Extract the [x, y] coordinate from the center of the cell holding the provided text.  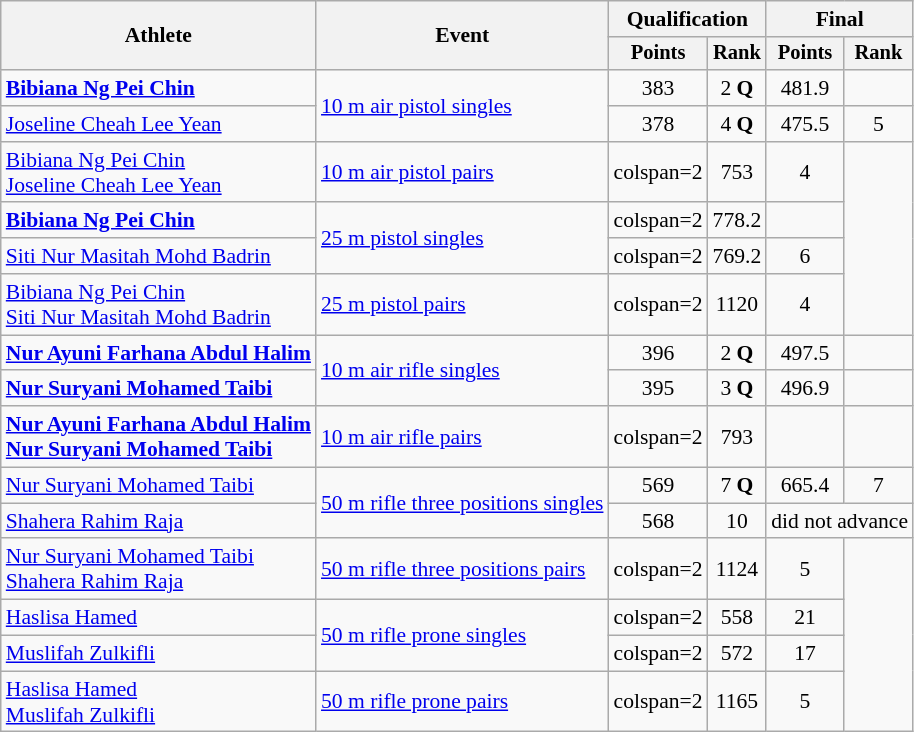
50 m rifle three positions pairs [462, 570]
378 [658, 124]
769.2 [738, 256]
10 m air pistol pairs [462, 172]
753 [738, 172]
Athlete [158, 36]
1165 [738, 702]
3 Q [738, 389]
1124 [738, 570]
572 [738, 654]
558 [738, 618]
21 [804, 618]
Bibiana Ng Pei ChinSiti Nur Masitah Mohd Badrin [158, 304]
Nur Ayuni Farhana Abdul Halim [158, 353]
396 [658, 353]
50 m rifle three positions singles [462, 504]
17 [804, 654]
481.9 [804, 88]
50 m rifle prone singles [462, 636]
10 m air pistol singles [462, 106]
395 [658, 389]
Haslisa HamedMuslifah Zulkifli [158, 702]
10 [738, 521]
Muslifah Zulkifli [158, 654]
Bibiana Ng Pei ChinJoseline Cheah Lee Yean [158, 172]
665.4 [804, 486]
496.9 [804, 389]
Nur Ayuni Farhana Abdul HalimNur Suryani Mohamed Taibi [158, 436]
Final [840, 19]
568 [658, 521]
Event [462, 36]
Shahera Rahim Raja [158, 521]
Siti Nur Masitah Mohd Badrin [158, 256]
6 [804, 256]
Nur Suryani Mohamed TaibiShahera Rahim Raja [158, 570]
10 m air rifle pairs [462, 436]
1120 [738, 304]
569 [658, 486]
475.5 [804, 124]
Haslisa Hamed [158, 618]
Joseline Cheah Lee Yean [158, 124]
25 m pistol singles [462, 238]
383 [658, 88]
793 [738, 436]
778.2 [738, 221]
7 [878, 486]
10 m air rifle singles [462, 370]
7 Q [738, 486]
50 m rifle prone pairs [462, 702]
Qualification [688, 19]
did not advance [840, 521]
25 m pistol pairs [462, 304]
497.5 [804, 353]
4 Q [738, 124]
